Identify which cell holds the provided text, then report its (x, y) central coordinate. 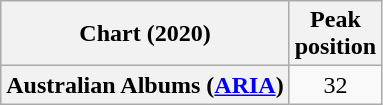
Australian Albums (ARIA) (145, 85)
Chart (2020) (145, 34)
Peakposition (335, 34)
32 (335, 85)
